Search for the cell housing the specified text and yield its [x, y] center coordinate. 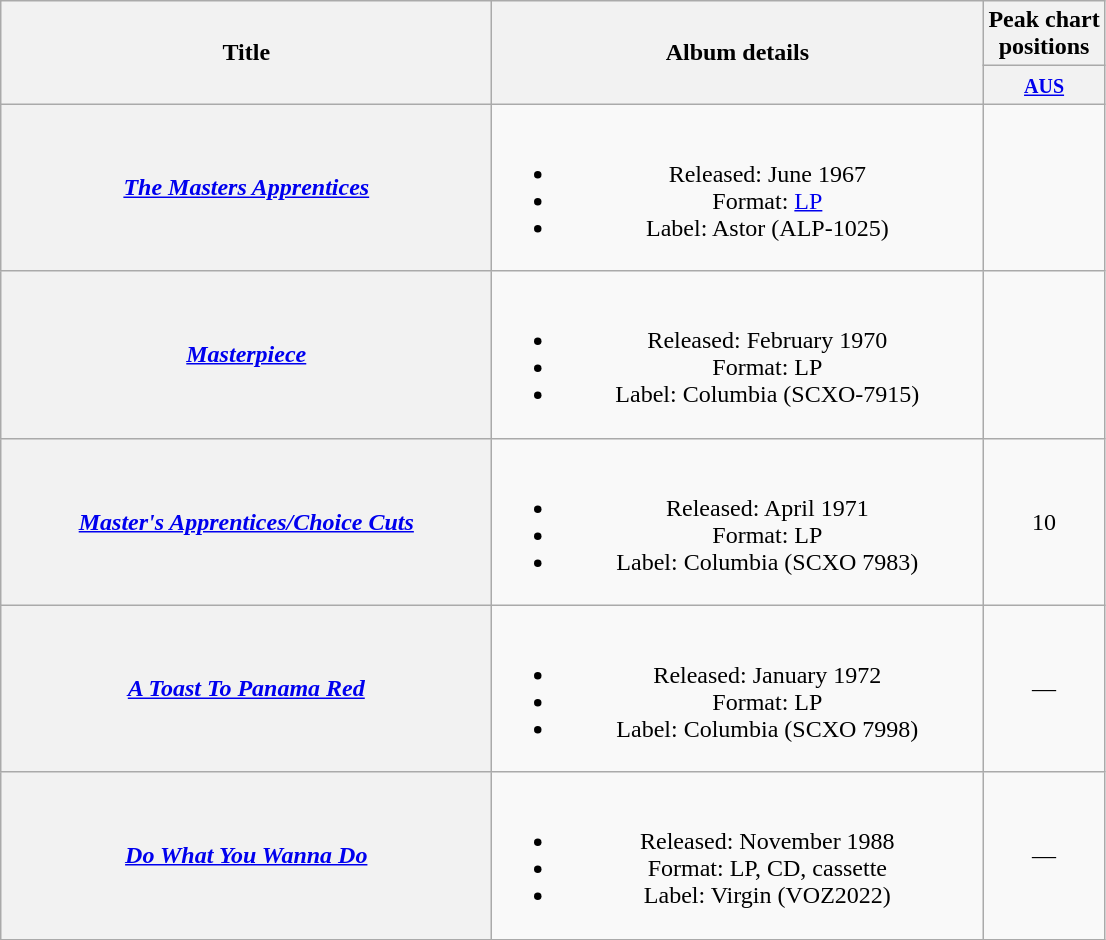
Released: November 1988Format: LP, CD, cassetteLabel: Virgin (VOZ2022) [738, 856]
Masterpiece [246, 354]
Album details [738, 52]
Do What You Wanna Do [246, 856]
Master's Apprentices/Choice Cuts [246, 522]
AUS [1044, 85]
Released: April 1971Format: LPLabel: Columbia (SCXO 7983) [738, 522]
Released: June 1967Format: LPLabel: Astor (ALP-1025) [738, 188]
Released: February 1970Format: LPLabel: Columbia (SCXO-7915) [738, 354]
A Toast To Panama Red [246, 688]
Released: January 1972Format: LPLabel: Columbia (SCXO 7998) [738, 688]
Peak chartpositions [1044, 34]
Title [246, 52]
10 [1044, 522]
The Masters Apprentices [246, 188]
